Capture the cell that displays the provided text and extract its [x, y] central coordinate. 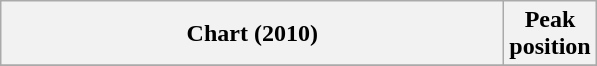
Chart (2010) [252, 34]
Peakposition [550, 34]
